Return the (X, Y) coordinate for the center point of the cell that contains the specified text.  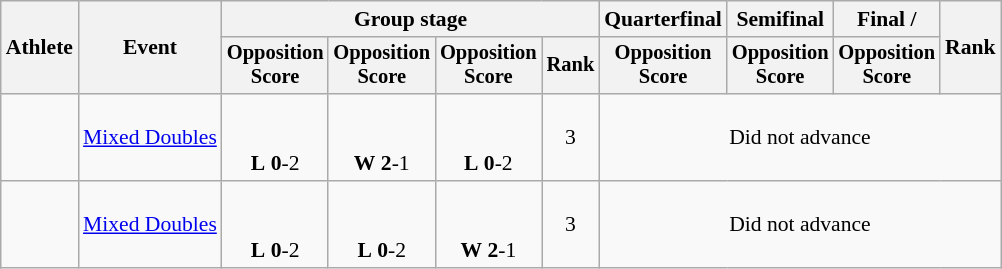
Event (150, 48)
Group stage (410, 19)
Athlete (40, 48)
Semifinal (780, 19)
Quarterfinal (663, 19)
Final / (886, 19)
